Output the (x, y) coordinate of the center of the cell containing the given text.  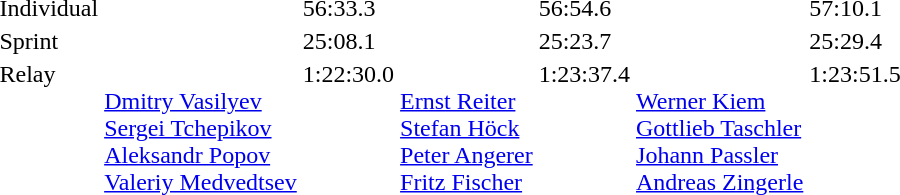
25:08.1 (348, 41)
25:23.7 (584, 41)
